Pinpoint the cell where the given text exists, returning its [X, Y] midpoint coordinate. 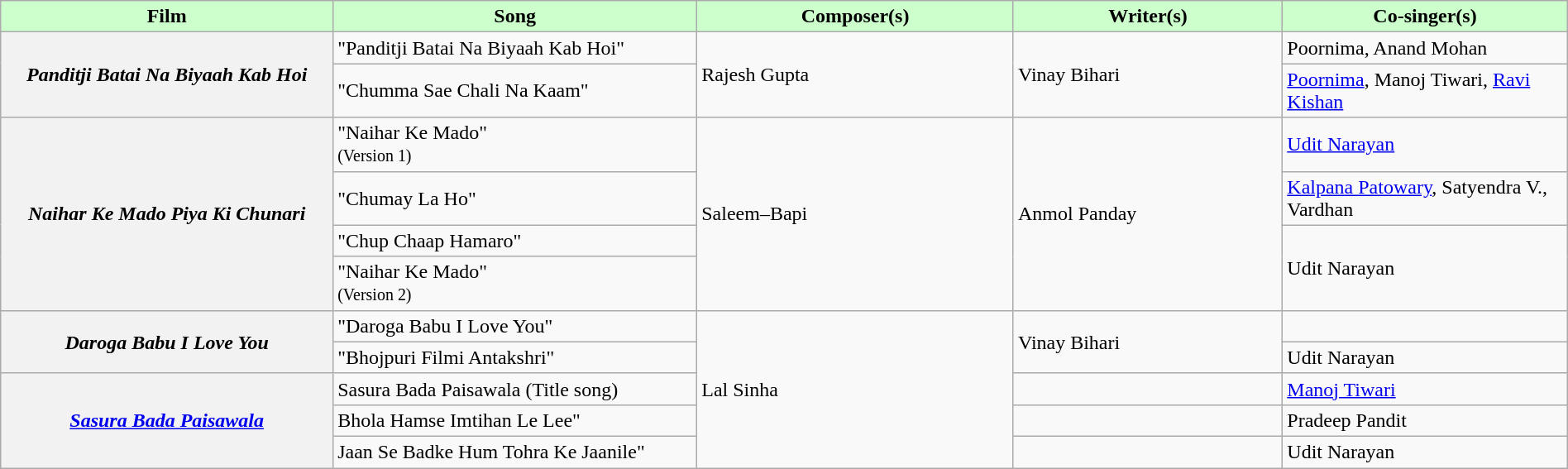
Poornima, Anand Mohan [1425, 48]
"Naihar Ke Mado"(Version 1) [515, 144]
Bhola Hamse Imtihan Le Lee" [515, 420]
Sasura Bada Paisawala (Title song) [515, 389]
Saleem–Bapi [855, 213]
Poornima, Manoj Tiwari, Ravi Kishan [1425, 91]
Co-singer(s) [1425, 17]
"Panditji Batai Na Biyaah Kab Hoi" [515, 48]
"Naihar Ke Mado"(Version 2) [515, 283]
Sasura Bada Paisawala [167, 420]
"Chup Chaap Hamaro" [515, 241]
"Chumay La Ho" [515, 199]
"Daroga Babu I Love You" [515, 326]
"Bhojpuri Filmi Antakshri" [515, 357]
Jaan Se Badke Hum Tohra Ke Jaanile" [515, 452]
Song [515, 17]
Panditji Batai Na Biyaah Kab Hoi [167, 74]
Daroga Babu I Love You [167, 342]
Pradeep Pandit [1425, 420]
Film [167, 17]
Anmol Panday [1148, 213]
"Chumma Sae Chali Na Kaam" [515, 91]
Rajesh Gupta [855, 74]
Writer(s) [1148, 17]
Manoj Tiwari [1425, 389]
Naihar Ke Mado Piya Ki Chunari [167, 213]
Kalpana Patowary, Satyendra V., Vardhan [1425, 199]
Composer(s) [855, 17]
Lal Sinha [855, 389]
